Return [X, Y] of the center of cell containing provided text 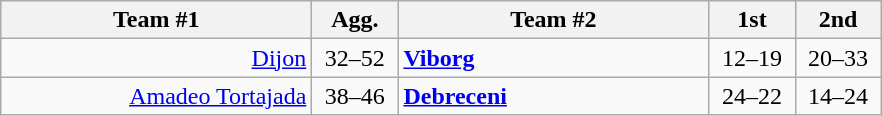
14–24 [838, 96]
Agg. [355, 20]
Team #1 [156, 20]
2nd [838, 20]
1st [752, 20]
Amadeo Tortajada [156, 96]
12–19 [752, 58]
Team #2 [554, 20]
Dijon [156, 58]
24–22 [752, 96]
Debreceni [554, 96]
20–33 [838, 58]
38–46 [355, 96]
Viborg [554, 58]
32–52 [355, 58]
